Pinpoint the cell where the given text exists, returning its [X, Y] midpoint coordinate. 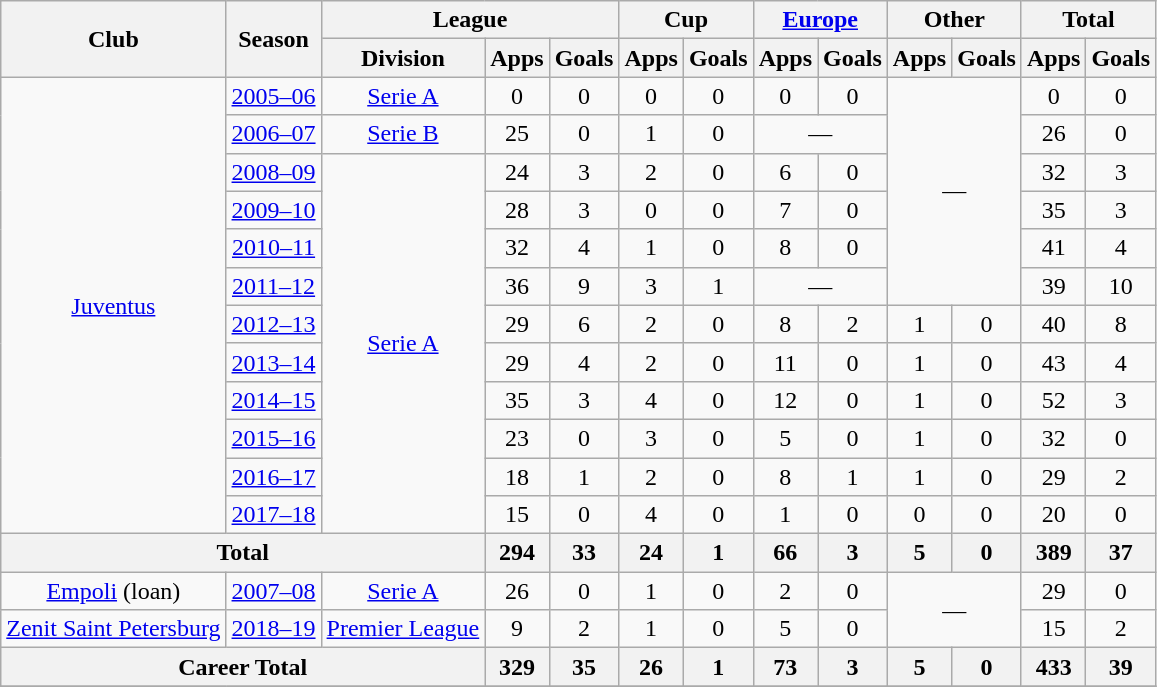
28 [517, 210]
League [470, 20]
Other [954, 20]
41 [1053, 248]
12 [785, 400]
Juventus [114, 306]
11 [785, 362]
37 [1121, 553]
43 [1053, 362]
33 [584, 553]
389 [1053, 553]
18 [517, 477]
2006–07 [274, 134]
2009–10 [274, 210]
36 [517, 286]
Division [403, 58]
52 [1053, 400]
40 [1053, 324]
73 [785, 667]
10 [1121, 286]
2012–13 [274, 324]
2011–12 [274, 286]
Career Total [243, 667]
23 [517, 438]
2017–18 [274, 515]
Premier League [403, 629]
2007–08 [274, 591]
Empoli (loan) [114, 591]
2010–11 [274, 248]
20 [1053, 515]
2015–16 [274, 438]
2013–14 [274, 362]
433 [1053, 667]
Club [114, 39]
Zenit Saint Petersburg [114, 629]
2008–09 [274, 172]
2016–17 [274, 477]
25 [517, 134]
66 [785, 553]
2014–15 [274, 400]
329 [517, 667]
2005–06 [274, 96]
294 [517, 553]
Cup [686, 20]
2018–19 [274, 629]
Season [274, 39]
7 [785, 210]
Europe [820, 20]
Serie B [403, 134]
